Scan for the cell matching the given text and deliver its [X, Y] coordinate at center. 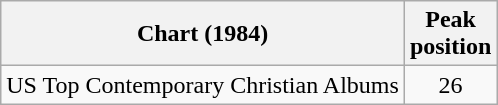
Chart (1984) [203, 34]
Peakposition [450, 34]
26 [450, 85]
US Top Contemporary Christian Albums [203, 85]
